Scan for the cell matching the given text and deliver its [x, y] coordinate at center. 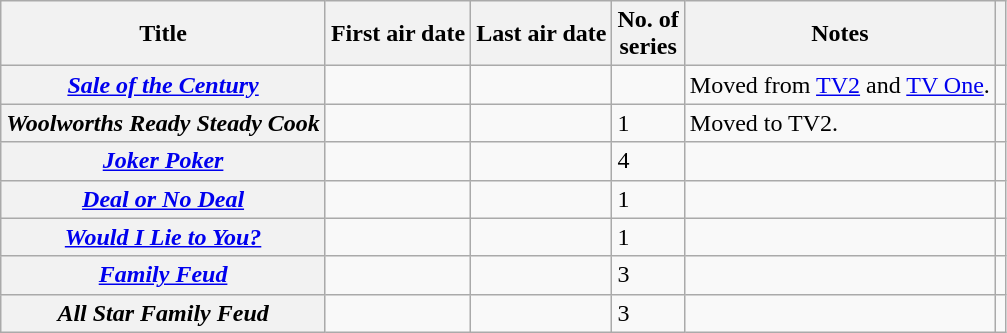
Joker Poker [164, 161]
No. ofseries [648, 34]
Last air date [542, 34]
Moved from TV2 and TV One. [840, 85]
First air date [398, 34]
Title [164, 34]
All Star Family Feud [164, 313]
Notes [840, 34]
Family Feud [164, 275]
Would I Lie to You? [164, 237]
Moved to TV2. [840, 123]
Deal or No Deal [164, 199]
Woolworths Ready Steady Cook [164, 123]
4 [648, 161]
Sale of the Century [164, 85]
